Return [X, Y] of the center of cell containing provided text 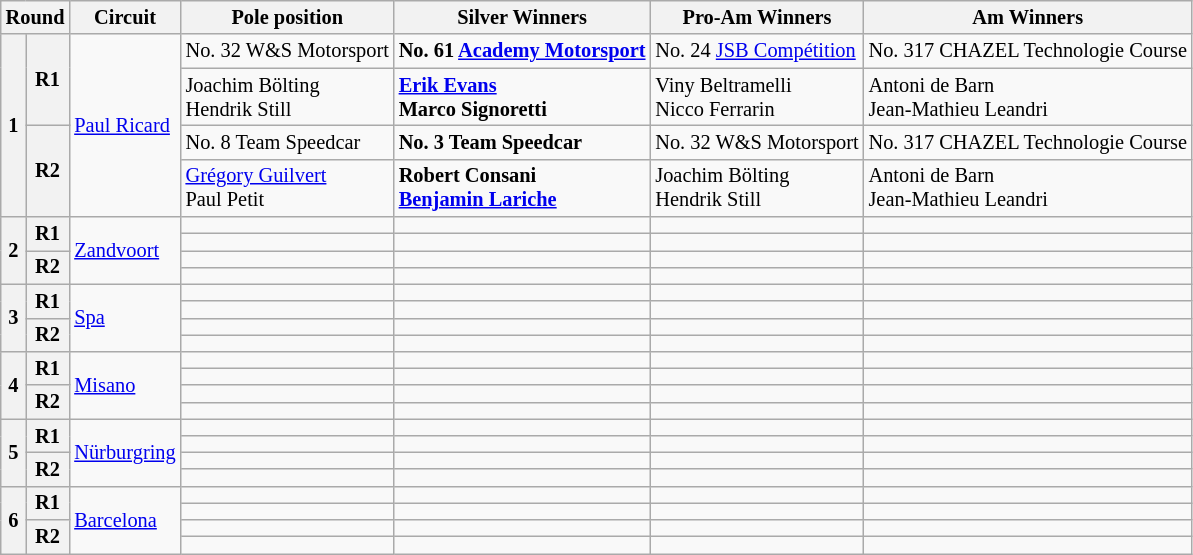
3 [14, 318]
5 [14, 452]
Circuit [124, 17]
No. 24 JSB Compétition [756, 51]
2 [14, 250]
Barcelona [124, 520]
Round [36, 17]
Zandvoort [124, 250]
4 [14, 384]
No. 3 Team Speedcar [522, 142]
1 [14, 126]
Silver Winners [522, 17]
Paul Ricard [124, 126]
No. 61 Academy Motorsport [522, 51]
Grégory Guilvert Paul Petit [288, 188]
Robert Consani Benjamin Lariche [522, 188]
Viny Beltramelli Nicco Ferrarin [756, 97]
Nürburgring [124, 452]
Erik Evans Marco Signoretti [522, 97]
Am Winners [1028, 17]
No. 8 Team Speedcar [288, 142]
Pole position [288, 17]
Spa [124, 318]
Misano [124, 384]
Pro-Am Winners [756, 17]
6 [14, 520]
